Find where the given text appears and provide that cell's center as [x, y] coordinate. 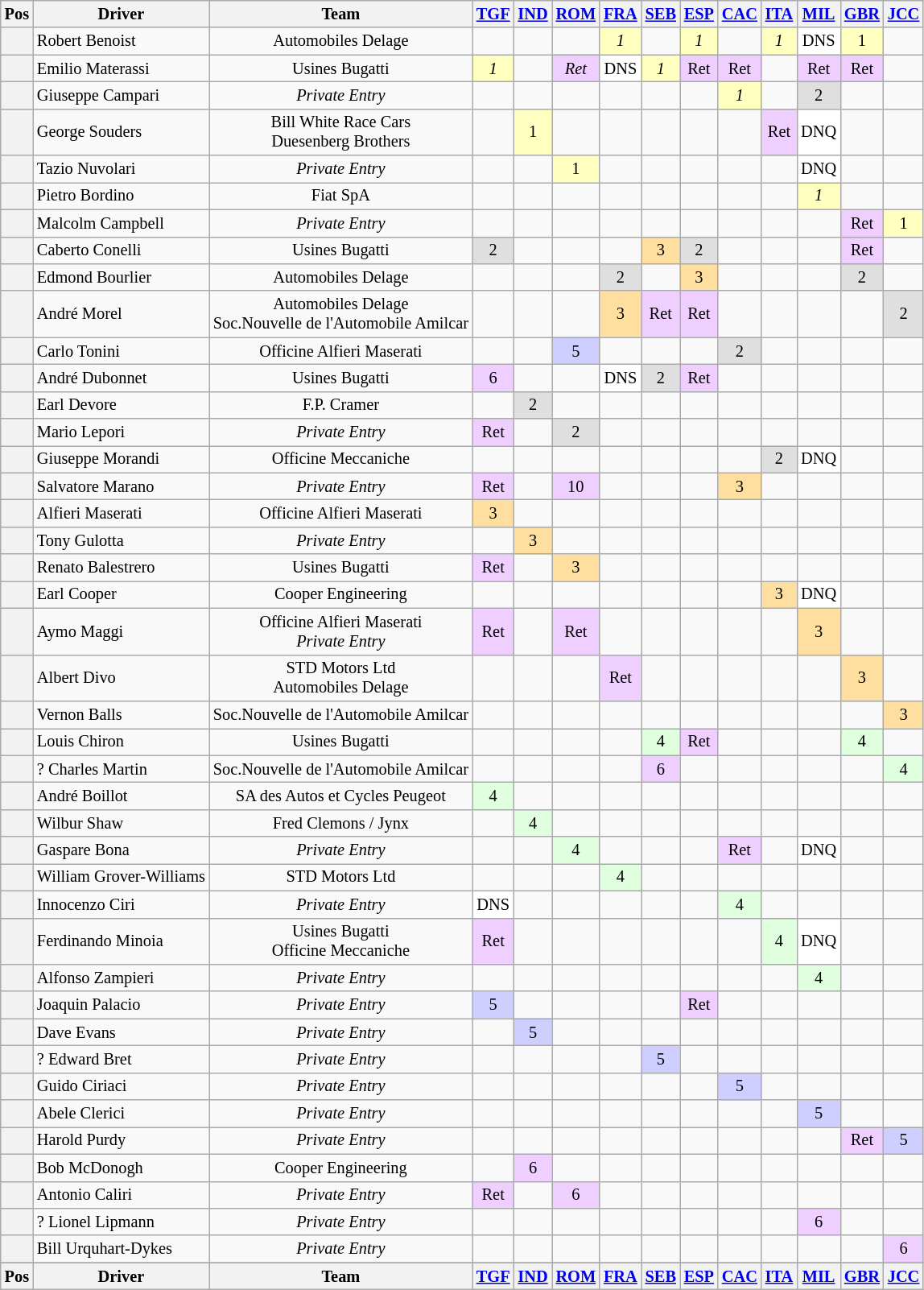
Bill White Race CarsDuesenberg Brothers [341, 132]
Alfonso Zampieri [121, 978]
10 [576, 486]
Guido Ciriaci [121, 1086]
Edmond Bourlier [121, 277]
Tony Gulotta [121, 540]
Louis Chiron [121, 742]
Vernon Balls [121, 714]
Joaquin Palacio [121, 1005]
Fred Clemons / Jynx [341, 823]
Giuseppe Campari [121, 95]
Salvatore Marano [121, 486]
Innocenzo Ciri [121, 904]
Usines BugattiOfficine Meccaniche [341, 941]
Robert Benoist [121, 41]
STD Motors Ltd [341, 877]
Bob McDonogh [121, 1168]
? Charles Martin [121, 769]
Albert Divo [121, 678]
Officine Meccaniche [341, 459]
André Boillot [121, 796]
Malcolm Campbell [121, 223]
William Grover-Williams [121, 877]
Officine Alfieri MaseratiPrivate Entry [341, 631]
SA des Autos et Cycles Peugeot [341, 796]
Mario Lepori [121, 432]
STD Motors LtdAutomobiles Delage [341, 678]
Fiat SpA [341, 196]
Renato Balestrero [121, 568]
Giuseppe Morandi [121, 459]
Emilio Materassi [121, 68]
Carlo Tonini [121, 351]
Bill Urquhart-Dykes [121, 1249]
Harold Purdy [121, 1140]
Caberto Conelli [121, 250]
? Lionel Lipmann [121, 1222]
André Morel [121, 314]
Alfieri Maserati [121, 513]
Gaspare Bona [121, 850]
Abele Clerici [121, 1114]
Ferdinando Minoia [121, 941]
Tazio Nuvolari [121, 169]
F.P. Cramer [341, 405]
George Souders [121, 132]
Pietro Bordino [121, 196]
? Edward Bret [121, 1059]
Earl Cooper [121, 594]
Wilbur Shaw [121, 823]
Dave Evans [121, 1032]
Aymo Maggi [121, 631]
André Dubonnet [121, 378]
Earl Devore [121, 405]
Antonio Caliri [121, 1195]
Automobiles DelageSoc.Nouvelle de l'Automobile Amilcar [341, 314]
